Determine the [x, y] coordinate at the center of the cell enclosing the given text.  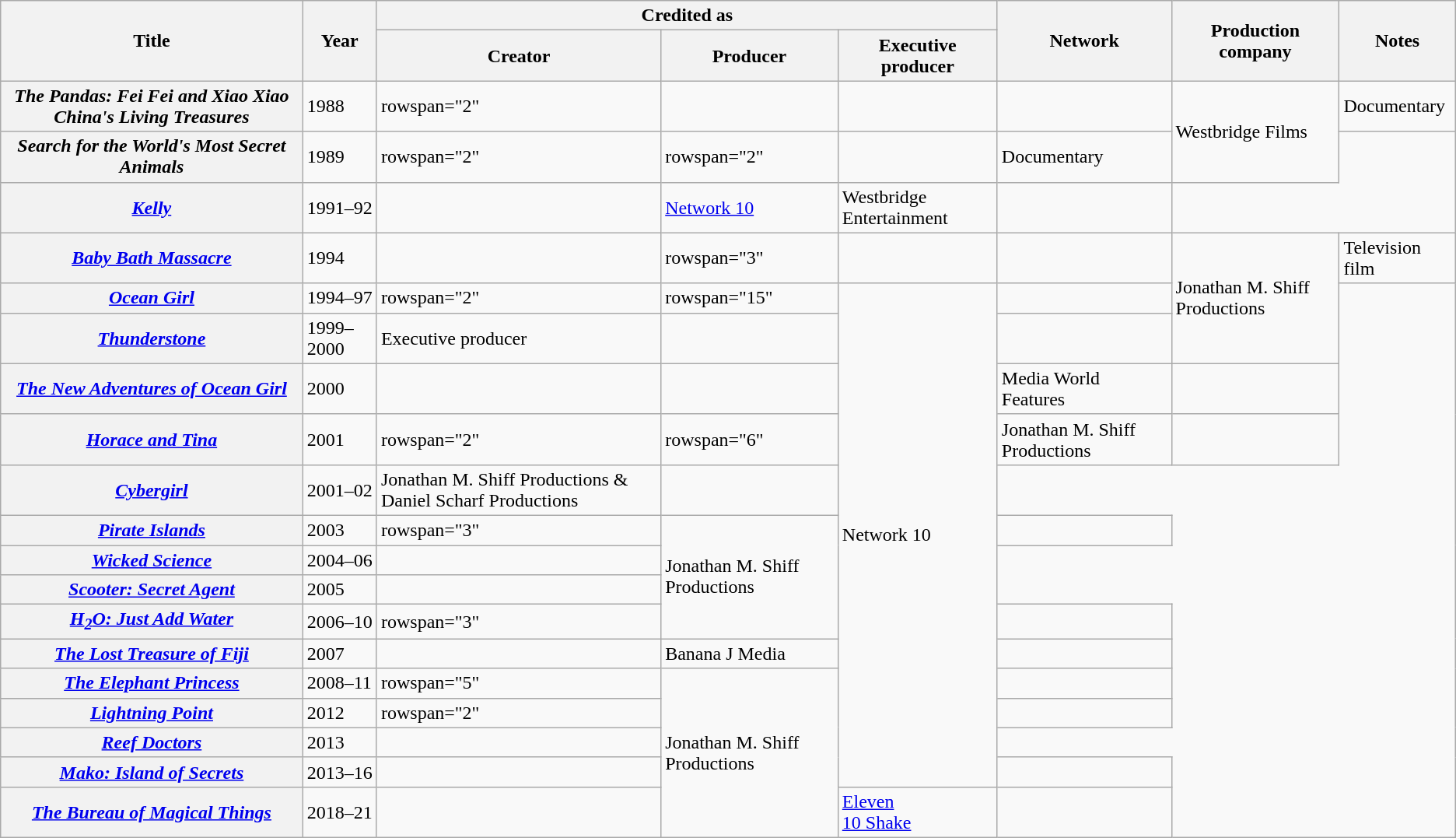
rowspan="5" [518, 683]
The Pandas: Fei Fei and Xiao Xiao China's Living Treasures [152, 106]
Westbridge Entertainment [918, 207]
Mako: Island of Secrets [152, 772]
The Bureau of Magical Things [152, 812]
Producer [750, 56]
2004–06 [339, 559]
Lightning Point [152, 713]
Banana J Media [750, 654]
Jonathan M. Shiff Productions & Daniel Scharf Productions [518, 490]
Executive producer [518, 338]
Thunderstone [152, 338]
1989 [339, 157]
Network [1084, 40]
Pirate Islands [152, 530]
2013–16 [339, 772]
Credited as [687, 16]
2006–10 [339, 622]
H2O: Just Add Water [152, 622]
Executiveproducer [918, 56]
1999–2000 [339, 338]
2001–02 [339, 490]
2000 [339, 389]
1994 [339, 258]
2008–11 [339, 683]
1991–92 [339, 207]
Notes [1397, 40]
Westbridge Films [1255, 131]
Reef Doctors [152, 742]
Television film [1397, 258]
Baby Bath Massacre [152, 258]
1988 [339, 106]
The New Adventures of Ocean Girl [152, 389]
Year [339, 40]
Production company [1255, 40]
2005 [339, 590]
rowspan="15" [750, 298]
Creator [518, 56]
2001 [339, 439]
Wicked Science [152, 559]
Ocean Girl [152, 298]
2007 [339, 654]
Cybergirl [152, 490]
Title [152, 40]
The Lost Treasure of Fiji [152, 654]
2003 [339, 530]
Scooter: Secret Agent [152, 590]
1994–97 [339, 298]
Media World Features [1084, 389]
2012 [339, 713]
Eleven10 Shake [918, 812]
rowspan="6" [750, 439]
2013 [339, 742]
Horace and Tina [152, 439]
The Elephant Princess [152, 683]
2018–21 [339, 812]
Search for the World's Most Secret Animals [152, 157]
Kelly [152, 207]
